For the text-containing cell, return its midpoint in (X, Y) coordinate format. 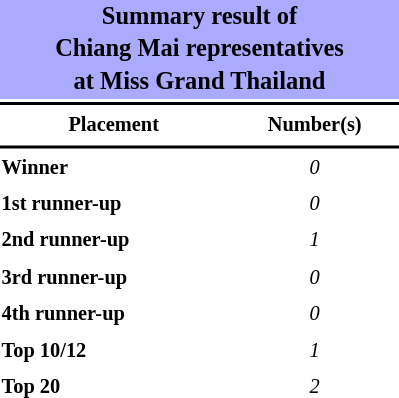
Summary result ofChiang Mai representativesat Miss Grand Thailand (200, 50)
Top 10/12 (114, 351)
4th runner-up (114, 314)
Winner (114, 168)
2nd runner-up (114, 241)
1st runner-up (114, 204)
3rd runner-up (114, 278)
Number(s) (314, 125)
Placement (114, 125)
